Search for the cell housing the specified text and yield its (x, y) center coordinate. 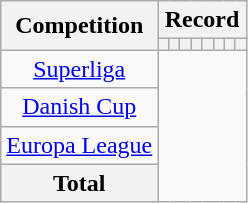
Competition (80, 26)
Danish Cup (80, 107)
Superliga (80, 69)
Record (202, 20)
Total (80, 183)
Europa League (80, 145)
